Scan for the cell matching the given text and deliver its [X, Y] coordinate at center. 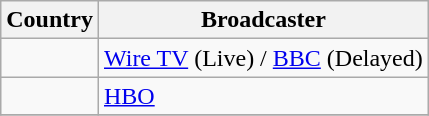
Broadcaster [263, 20]
Wire TV (Live) / BBC (Delayed) [263, 58]
HBO [263, 96]
Country [50, 20]
